Return [x, y] of the center of cell containing provided text 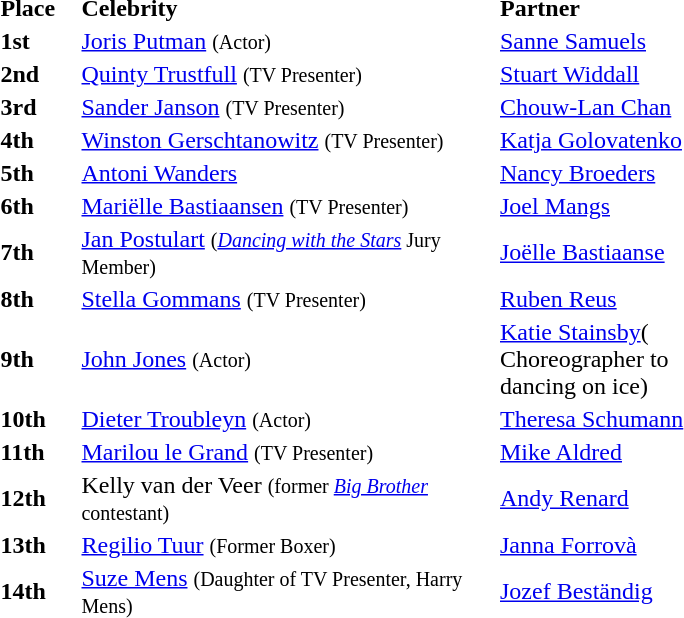
Mariëlle Bastiaansen (TV Presenter) [288, 206]
Quinty Trustfull (TV Presenter) [288, 74]
Jan Postulart (Dancing with the Stars Jury Member) [288, 252]
Winston Gerschtanowitz (TV Presenter) [288, 140]
Joris Putman (Actor) [288, 41]
Dieter Troubleyn (Actor) [288, 419]
Antoni Wanders [288, 173]
John Jones (Actor) [288, 359]
Stella Gommans (TV Presenter) [288, 299]
Kelly van der Veer (former Big Brother contestant) [288, 498]
Regilio Tuur (Former Boxer) [288, 545]
Sander Janson (TV Presenter) [288, 107]
Marilou le Grand (TV Presenter) [288, 452]
